Output the [X, Y] coordinate of the center of the cell containing the given text.  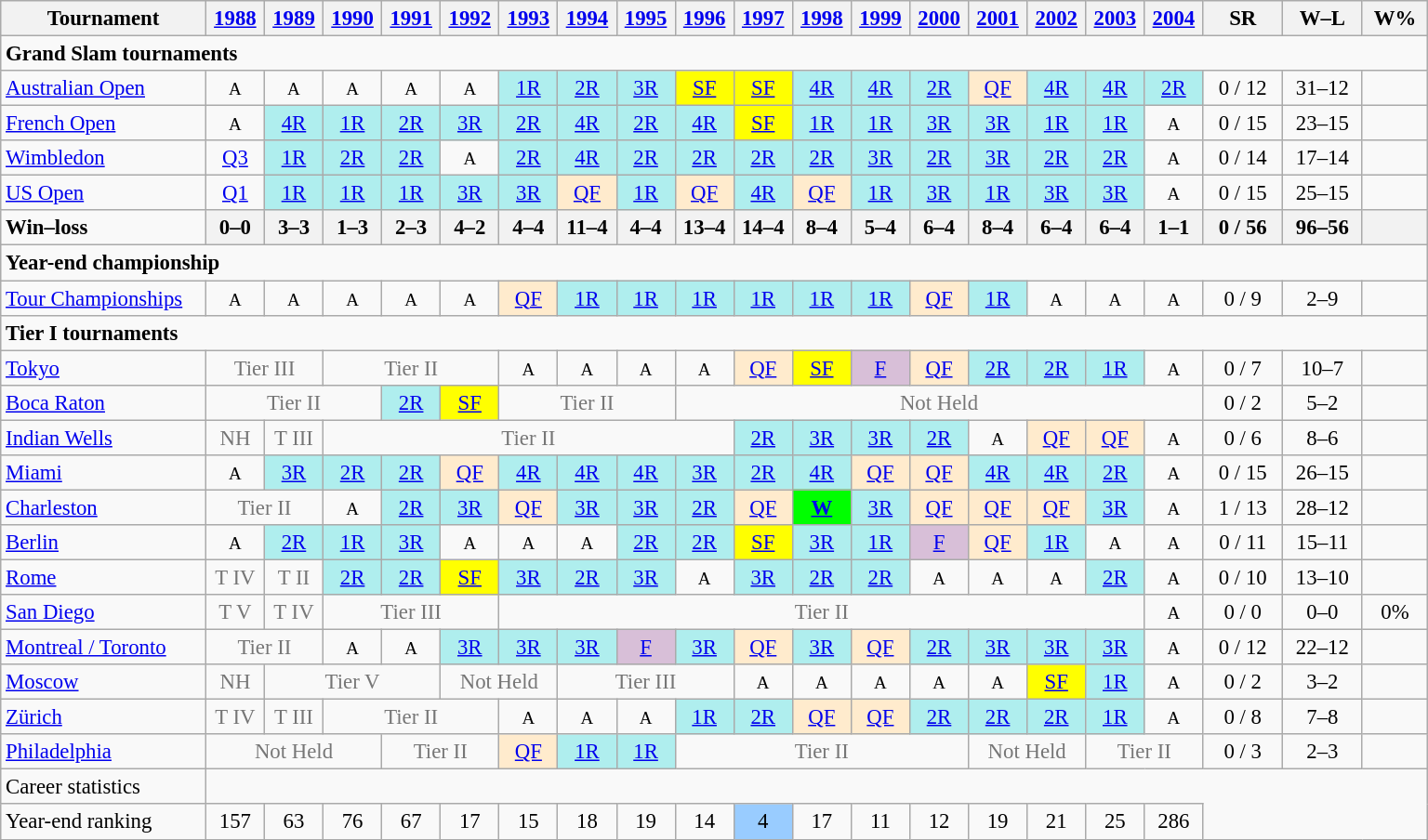
Boca Raton [104, 402]
2002 [1056, 19]
San Diego [104, 612]
Wimbledon [104, 158]
1994 [588, 19]
0 / 11 [1243, 543]
12 [939, 822]
Q1 [234, 193]
SR [1243, 19]
Montreal / Toronto [104, 648]
0 / 56 [1243, 228]
W [822, 507]
25–15 [1323, 193]
15 [528, 822]
8–6 [1323, 438]
31–12 [1323, 88]
1995 [645, 19]
1989 [294, 19]
96–56 [1323, 228]
Tournament [104, 19]
76 [353, 822]
22–12 [1323, 648]
Career statistics [104, 787]
0 / 0 [1243, 612]
0% [1395, 612]
21 [1056, 822]
Q3 [234, 158]
T II [294, 577]
Grand Slam tournaments [714, 54]
Tour Championships [104, 298]
Tokyo [104, 368]
Zürich [104, 717]
13–10 [1323, 577]
Year-end championship [714, 263]
2001 [998, 19]
28–12 [1323, 507]
Charleston [104, 507]
4 [762, 822]
1999 [879, 19]
10–7 [1323, 368]
Berlin [104, 543]
1998 [822, 19]
0 / 7 [1243, 368]
2–9 [1323, 298]
Moscow [104, 682]
2003 [1116, 19]
Year-end ranking [104, 822]
1988 [234, 19]
1 / 13 [1243, 507]
Win–loss [104, 228]
25 [1116, 822]
5–4 [879, 228]
3–3 [294, 228]
7–8 [1323, 717]
0 / 8 [1243, 717]
14–4 [762, 228]
1–3 [353, 228]
2000 [939, 19]
15–11 [1323, 543]
13–4 [705, 228]
286 [1173, 822]
1996 [705, 19]
4–2 [470, 228]
US Open [104, 193]
Indian Wells [104, 438]
Australian Open [104, 88]
Rome [104, 577]
1990 [353, 19]
2004 [1173, 19]
French Open [104, 124]
W–L [1323, 19]
157 [234, 822]
0 / 10 [1243, 577]
5–2 [1323, 402]
67 [411, 822]
17–14 [1323, 158]
Miami [104, 473]
1991 [411, 19]
11 [879, 822]
11–4 [588, 228]
1997 [762, 19]
14 [705, 822]
0 / 3 [1243, 752]
1–1 [1173, 228]
1992 [470, 19]
0 / 9 [1243, 298]
26–15 [1323, 473]
Philadelphia [104, 752]
Tier V [351, 682]
18 [588, 822]
W% [1395, 19]
0 / 14 [1243, 158]
1993 [528, 19]
T V [234, 612]
23–15 [1323, 124]
63 [294, 822]
0 / 6 [1243, 438]
3–2 [1323, 682]
Tier I tournaments [714, 333]
